Pinpoint the cell where the given text exists, returning its (X, Y) midpoint coordinate. 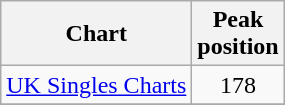
Peakposition (238, 34)
Chart (96, 34)
178 (238, 85)
UK Singles Charts (96, 85)
